Output the (x, y) coordinate of the center of the cell containing the given text.  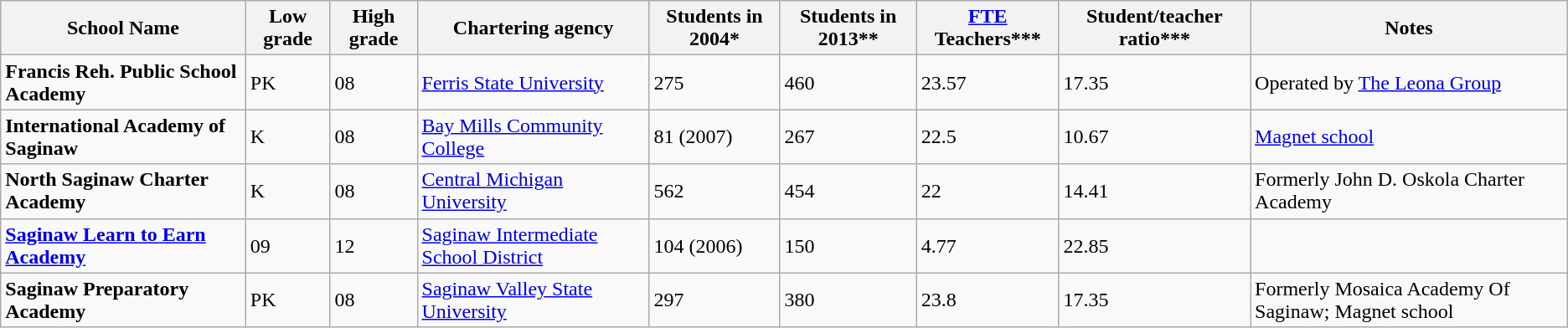
Chartering agency (533, 28)
FTE Teachers*** (988, 28)
454 (848, 191)
Operated by The Leona Group (1409, 82)
4.77 (988, 246)
22.5 (988, 137)
275 (714, 82)
22 (988, 191)
14.41 (1154, 191)
23.8 (988, 300)
22.85 (1154, 246)
267 (848, 137)
Saginaw Intermediate School District (533, 246)
Saginaw Preparatory Academy (124, 300)
Students in 2013** (848, 28)
Central Michigan University (533, 191)
North Saginaw Charter Academy (124, 191)
Students in 2004* (714, 28)
Saginaw Learn to Earn Academy (124, 246)
Notes (1409, 28)
Low grade (288, 28)
Formerly Mosaica Academy Of Saginaw; Magnet school (1409, 300)
10.67 (1154, 137)
150 (848, 246)
380 (848, 300)
Francis Reh. Public School Academy (124, 82)
High grade (374, 28)
562 (714, 191)
Student/teacher ratio*** (1154, 28)
Bay Mills Community College (533, 137)
Saginaw Valley State University (533, 300)
09 (288, 246)
297 (714, 300)
Magnet school (1409, 137)
81 (2007) (714, 137)
School Name (124, 28)
104 (2006) (714, 246)
Formerly John D. Oskola Charter Academy (1409, 191)
Ferris State University (533, 82)
12 (374, 246)
23.57 (988, 82)
460 (848, 82)
International Academy of Saginaw (124, 137)
